Output the (X, Y) coordinate of the center of the cell containing the given text.  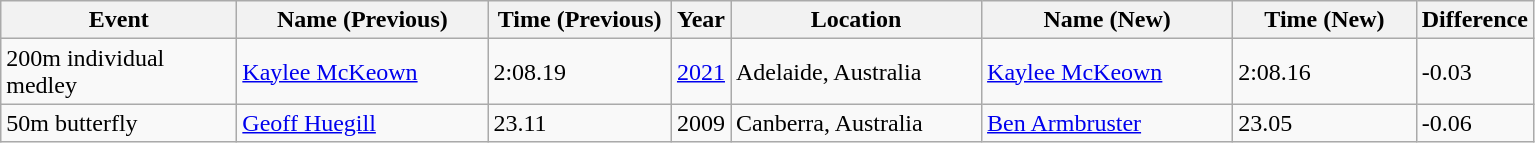
Location (856, 20)
Year (700, 20)
2009 (700, 123)
2021 (700, 72)
-0.03 (1474, 72)
Geoff Huegill (362, 123)
Name (New) (1108, 20)
Name (Previous) (362, 20)
-0.06 (1474, 123)
Event (119, 20)
Time (New) (1325, 20)
Canberra, Australia (856, 123)
2:08.16 (1325, 72)
Difference (1474, 20)
23.11 (580, 123)
Time (Previous) (580, 20)
Ben Armbruster (1108, 123)
Adelaide, Australia (856, 72)
200m individual medley (119, 72)
2:08.19 (580, 72)
23.05 (1325, 123)
50m butterfly (119, 123)
